Return (x, y) of the center of cell containing provided text 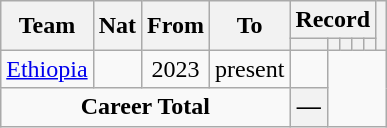
Ethiopia (47, 69)
Career Total (146, 107)
2023 (176, 69)
To (249, 26)
Team (47, 26)
Nat (117, 26)
From (176, 26)
— (309, 107)
present (249, 69)
Record (333, 20)
